Locate the cell with the specified text and output its [x, y] center coordinate. 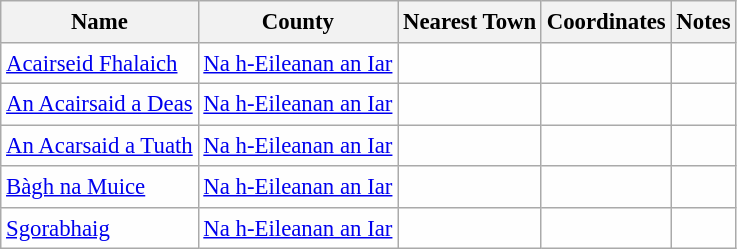
Bàgh na Muice [100, 186]
Acairseid Fhalaich [100, 62]
Coordinates [606, 22]
An Acairsaid a Deas [100, 104]
Notes [704, 22]
County [298, 22]
Name [100, 22]
Sgorabhaig [100, 228]
Nearest Town [470, 22]
An Acarsaid a Tuath [100, 146]
